Return the [x, y] coordinate for the center point of the cell that contains the specified text.  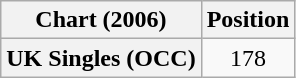
Chart (2006) [101, 20]
Position [248, 20]
UK Singles (OCC) [101, 58]
178 [248, 58]
